From the cell containing the given text, extract its center point as (x, y) coordinate. 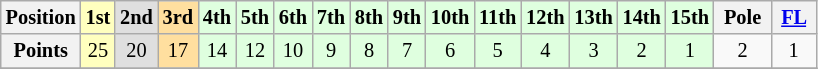
14th (642, 17)
3rd (178, 17)
7 (407, 51)
10th (450, 17)
2nd (136, 17)
5th (255, 17)
8 (369, 51)
Points (41, 51)
1st (98, 17)
9th (407, 17)
10 (293, 51)
13th (593, 17)
14 (217, 51)
17 (178, 51)
3 (593, 51)
9 (331, 51)
11th (498, 17)
6th (293, 17)
12th (545, 17)
FL (794, 17)
15th (690, 17)
4th (217, 17)
Pole (742, 17)
8th (369, 17)
6 (450, 51)
4 (545, 51)
25 (98, 51)
5 (498, 51)
12 (255, 51)
Position (41, 17)
20 (136, 51)
7th (331, 17)
